Return the [X, Y] coordinate for the center point of the cell that contains the specified text.  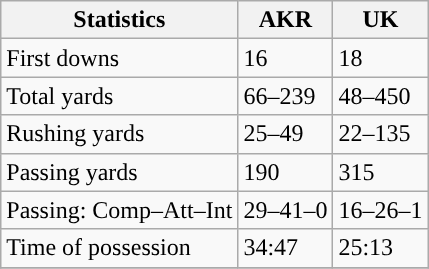
66–239 [286, 96]
UK [380, 20]
Passing: Comp–Att–Int [120, 210]
25–49 [286, 134]
25:13 [380, 248]
22–135 [380, 134]
Total yards [120, 96]
48–450 [380, 96]
18 [380, 58]
Time of possession [120, 248]
16–26–1 [380, 210]
First downs [120, 58]
315 [380, 172]
AKR [286, 20]
Rushing yards [120, 134]
Passing yards [120, 172]
Statistics [120, 20]
34:47 [286, 248]
29–41–0 [286, 210]
16 [286, 58]
190 [286, 172]
